Locate the cell with the specified text and output its (x, y) center coordinate. 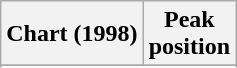
Chart (1998) (72, 34)
Peakposition (189, 34)
